Locate the cell with the specified text and output its (x, y) center coordinate. 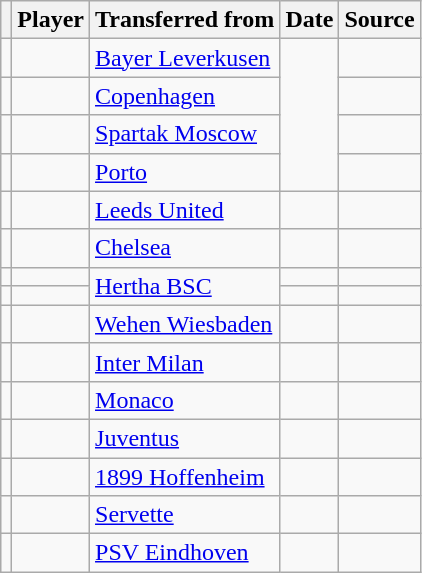
Juventus (185, 438)
Porto (185, 172)
Leeds United (185, 210)
Transferred from (185, 20)
PSV Eindhoven (185, 553)
Bayer Leverkusen (185, 58)
1899 Hoffenheim (185, 477)
Spartak Moscow (185, 134)
Chelsea (185, 248)
Player (51, 20)
Wehen Wiesbaden (185, 324)
Monaco (185, 400)
Inter Milan (185, 362)
Date (310, 20)
Source (380, 20)
Servette (185, 515)
Copenhagen (185, 96)
Hertha BSC (185, 286)
